Locate the cell with the specified text and output its [x, y] center coordinate. 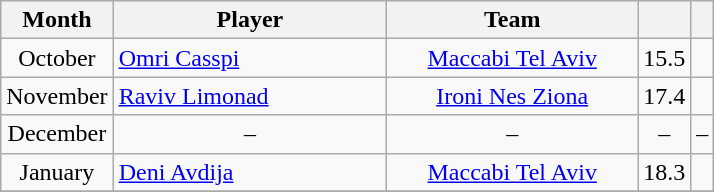
Deni Avdija [250, 172]
Raviv Limonad [250, 96]
Player [250, 20]
17.4 [664, 96]
Month [57, 20]
18.3 [664, 172]
January [57, 172]
Ironi Nes Ziona [512, 96]
December [57, 134]
15.5 [664, 58]
Omri Casspi [250, 58]
October [57, 58]
Team [512, 20]
November [57, 96]
